Provide the (x, y) coordinate of the cell's center where the given text is located.  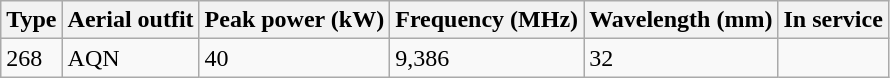
40 (294, 58)
268 (32, 58)
Aerial outfit (130, 20)
32 (681, 58)
Type (32, 20)
9,386 (487, 58)
Peak power (kW) (294, 20)
AQN (130, 58)
In service (833, 20)
Frequency (MHz) (487, 20)
Wavelength (mm) (681, 20)
